Pinpoint the cell where the given text exists, returning its [X, Y] midpoint coordinate. 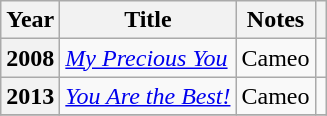
You Are the Best! [148, 96]
2008 [30, 58]
Notes [276, 20]
My Precious You [148, 58]
Year [30, 20]
2013 [30, 96]
Title [148, 20]
